Search for the cell housing the specified text and yield its (X, Y) center coordinate. 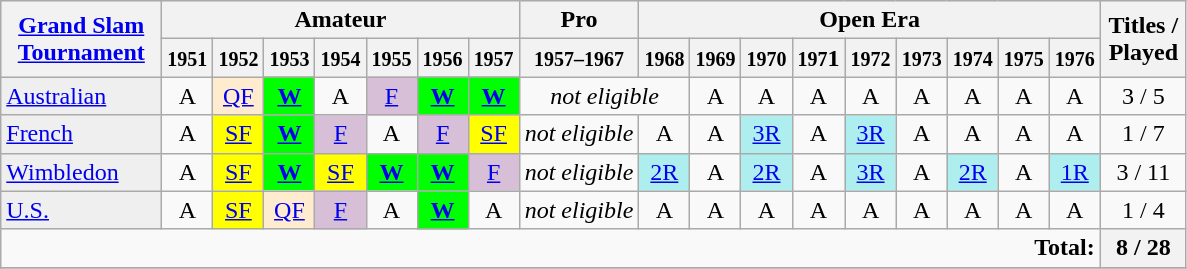
3 / 11 (1143, 172)
Amateur (340, 20)
1956 (442, 58)
3 / 5 (1143, 96)
Total: (551, 248)
1954 (340, 58)
1970 (766, 58)
Grand Slam Tournament (82, 39)
French (82, 134)
Titles / Played (1143, 39)
U.S. (82, 210)
1 / 7 (1143, 134)
1976 (1074, 58)
1973 (922, 58)
1974 (972, 58)
Wimbledon (82, 172)
1 / 4 (1143, 210)
1969 (716, 58)
1968 (664, 58)
1R (1074, 172)
1953 (290, 58)
1951 (188, 58)
Pro (579, 20)
1957–1967 (579, 58)
1955 (392, 58)
8 / 28 (1143, 248)
1972 (870, 58)
1957 (494, 58)
1971 (818, 58)
1952 (238, 58)
1975 (1024, 58)
Open Era (870, 20)
Australian (82, 96)
